Provide the (X, Y) coordinate of the cell's center where the given text is located.  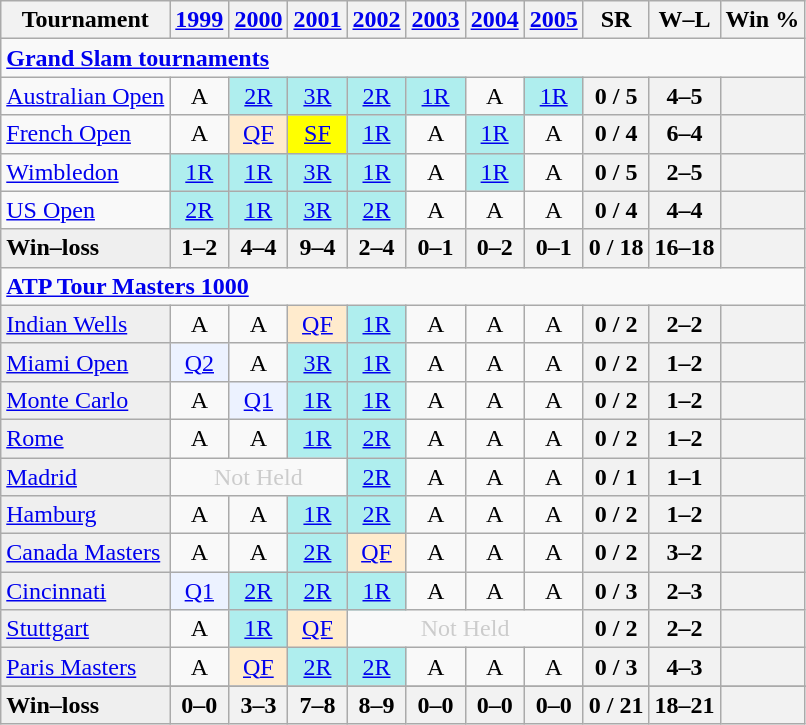
Grand Slam tournaments (403, 58)
16–18 (684, 248)
2004 (494, 20)
18–21 (684, 705)
1–1 (684, 477)
Q2 (200, 362)
SF (318, 134)
0 / 1 (616, 477)
3–3 (258, 705)
Australian Open (86, 96)
2003 (436, 20)
Miami Open (86, 362)
Paris Masters (86, 667)
Canada Masters (86, 553)
8–9 (376, 705)
9–4 (318, 248)
2–3 (684, 591)
Wimbledon (86, 172)
0–2 (494, 248)
ATP Tour Masters 1000 (403, 286)
1999 (200, 20)
Rome (86, 438)
2002 (376, 20)
2–5 (684, 172)
Indian Wells (86, 324)
French Open (86, 134)
Win % (762, 20)
W–L (684, 20)
2000 (258, 20)
Stuttgart (86, 629)
3–2 (684, 553)
Madrid (86, 477)
Monte Carlo (86, 400)
4–3 (684, 667)
2005 (554, 20)
6–4 (684, 134)
Tournament (86, 20)
2001 (318, 20)
SR (616, 20)
2–4 (376, 248)
4–5 (684, 96)
0 / 18 (616, 248)
0 / 21 (616, 705)
Cincinnati (86, 591)
Hamburg (86, 515)
US Open (86, 210)
7–8 (318, 705)
